Return the (X, Y) coordinate for the center point of the cell that contains the specified text.  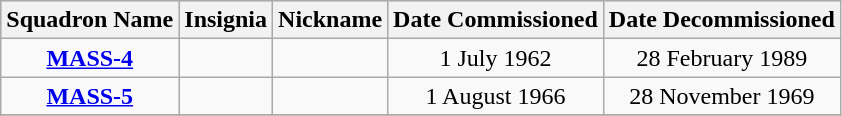
MASS-4 (90, 58)
28 November 1969 (722, 96)
Date Commissioned (496, 20)
Nickname (330, 20)
1 July 1962 (496, 58)
Date Decommissioned (722, 20)
28 February 1989 (722, 58)
Squadron Name (90, 20)
Insignia (226, 20)
MASS-5 (90, 96)
1 August 1966 (496, 96)
